Pinpoint the cell where the given text exists, returning its (x, y) midpoint coordinate. 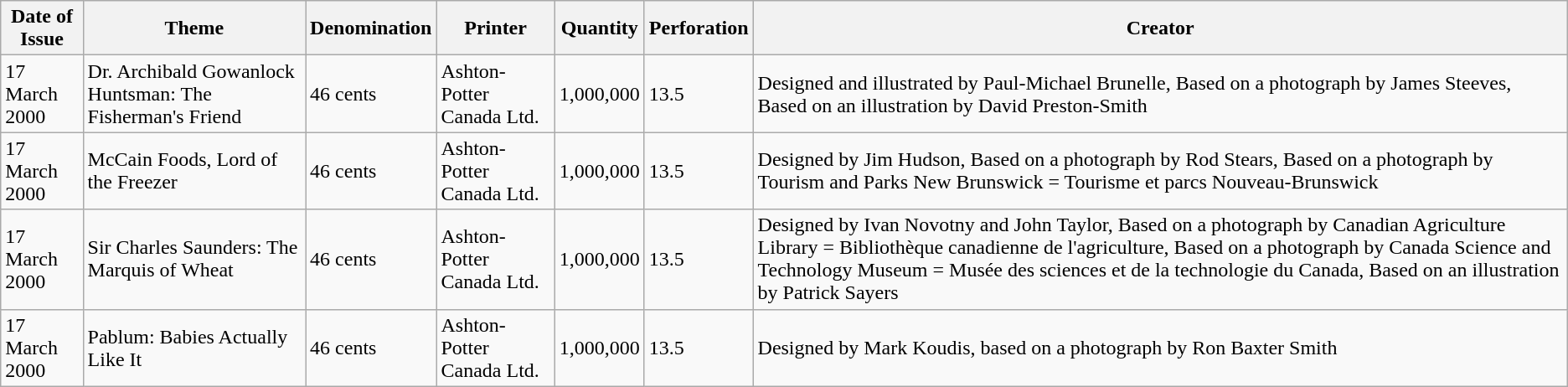
Denomination (371, 28)
Pablum: Babies Actually Like It (194, 348)
McCain Foods, Lord of the Freezer (194, 171)
Date of Issue (42, 28)
Quantity (600, 28)
Dr. Archibald Gowanlock Huntsman: The Fisherman's Friend (194, 94)
Designed by Mark Koudis, based on a photograph by Ron Baxter Smith (1160, 348)
Creator (1160, 28)
Designed and illustrated by Paul-Michael Brunelle, Based on a photograph by James Steeves, Based on an illustration by David Preston-Smith (1160, 94)
Perforation (699, 28)
Sir Charles Saunders: The Marquis of Wheat (194, 260)
Theme (194, 28)
Printer (496, 28)
